For the text-containing cell, return its midpoint in [x, y] coordinate format. 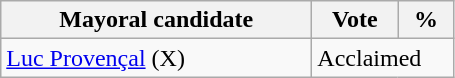
Mayoral candidate [156, 20]
Vote [355, 20]
% [426, 20]
Luc Provençal (X) [156, 58]
Acclaimed [383, 58]
